Pinpoint the cell where the given text exists, returning its [X, Y] midpoint coordinate. 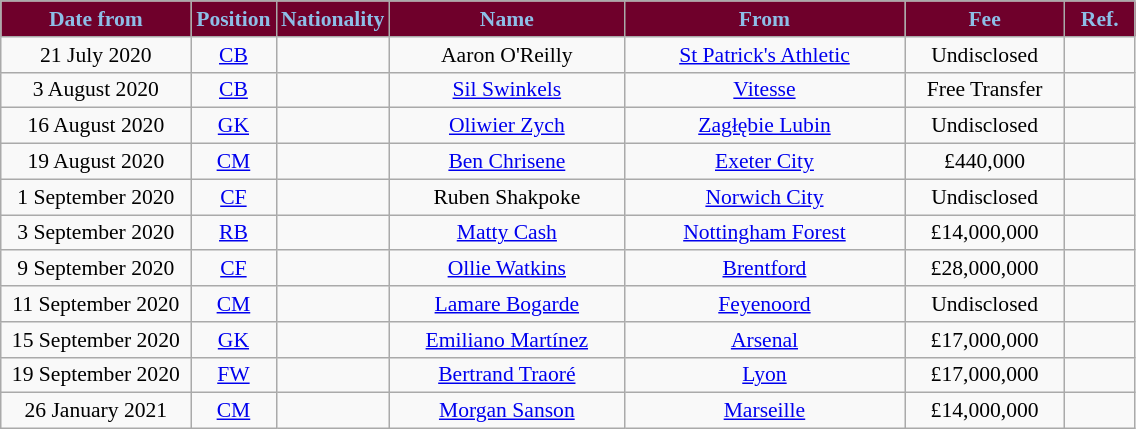
Nottingham Forest [764, 233]
Oliwier Zych [506, 126]
Name [506, 19]
Lyon [764, 375]
Ref. [1100, 19]
26 January 2021 [96, 411]
3 September 2020 [96, 233]
19 August 2020 [96, 162]
Lamare Bogarde [506, 304]
Exeter City [764, 162]
FW [234, 375]
Emiliano Martínez [506, 340]
Sil Swinkels [506, 90]
Aaron O'Reilly [506, 55]
Brentford [764, 269]
Nationality [332, 19]
Marseille [764, 411]
11 September 2020 [96, 304]
Zagłębie Lubin [764, 126]
Bertrand Traoré [506, 375]
Morgan Sanson [506, 411]
19 September 2020 [96, 375]
RB [234, 233]
Fee [985, 19]
9 September 2020 [96, 269]
Position [234, 19]
1 September 2020 [96, 197]
16 August 2020 [96, 126]
Norwich City [764, 197]
£440,000 [985, 162]
Ruben Shakpoke [506, 197]
Arsenal [764, 340]
Ollie Watkins [506, 269]
St Patrick's Athletic [764, 55]
15 September 2020 [96, 340]
£28,000,000 [985, 269]
Feyenoord [764, 304]
3 August 2020 [96, 90]
Date from [96, 19]
Vitesse [764, 90]
From [764, 19]
Free Transfer [985, 90]
21 July 2020 [96, 55]
Ben Chrisene [506, 162]
Matty Cash [506, 233]
